Determine the [X, Y] coordinate at the center of the cell enclosing the given text.  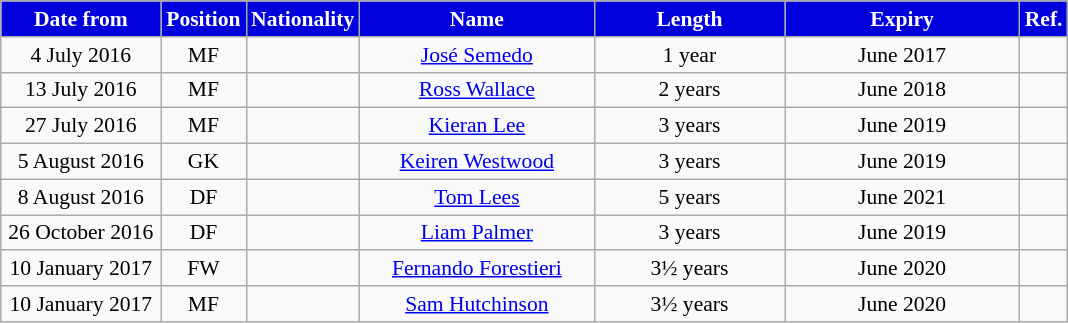
26 October 2016 [81, 233]
4 July 2016 [81, 55]
José Semedo [476, 55]
Date from [81, 19]
GK [204, 162]
June 2021 [902, 197]
Expiry [902, 19]
8 August 2016 [81, 197]
Position [204, 19]
1 year [689, 55]
June 2017 [902, 55]
5 years [689, 197]
Liam Palmer [476, 233]
13 July 2016 [81, 90]
5 August 2016 [81, 162]
Tom Lees [476, 197]
Ref. [1044, 19]
Sam Hutchinson [476, 304]
27 July 2016 [81, 126]
June 2018 [902, 90]
Keiren Westwood [476, 162]
FW [204, 269]
Name [476, 19]
Nationality [302, 19]
Length [689, 19]
Fernando Forestieri [476, 269]
2 years [689, 90]
Ross Wallace [476, 90]
Kieran Lee [476, 126]
